Return the (X, Y) coordinate for the center point of the cell that contains the specified text.  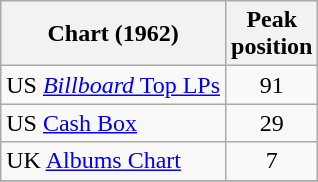
29 (272, 123)
Peakposition (272, 34)
US Cash Box (114, 123)
US Billboard Top LPs (114, 85)
UK Albums Chart (114, 161)
91 (272, 85)
Chart (1962) (114, 34)
7 (272, 161)
